Detect which cell encompasses the target text, then output its [x, y] center coordinate. 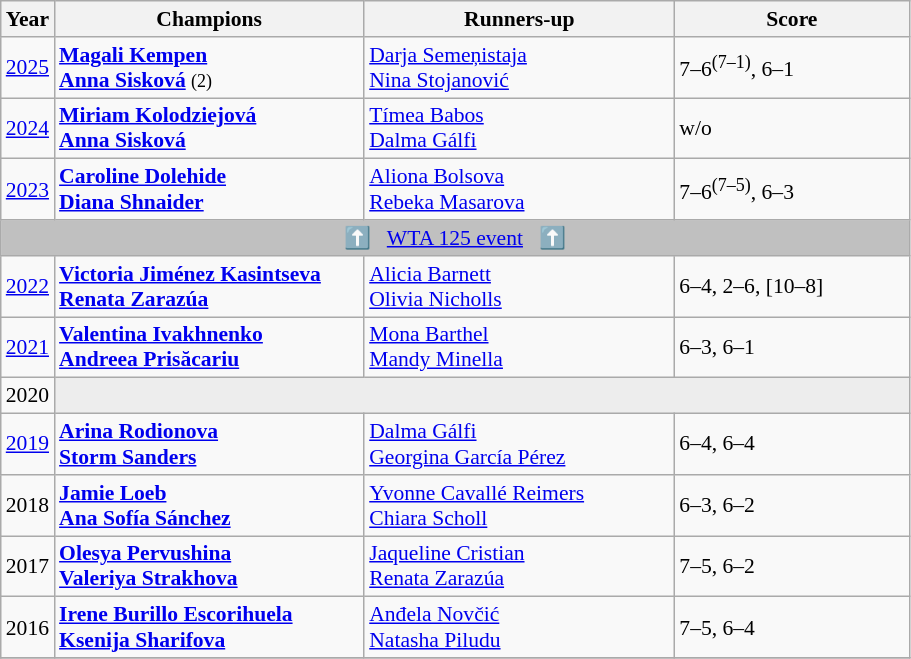
⬆️ WTA 125 event ⬆️ [456, 238]
2023 [28, 190]
Aliona Bolsova Rebeka Masarova [519, 190]
Runners-up [519, 19]
Anđela Novčić Natasha Piludu [519, 628]
Dalma Gálfi Georgina García Pérez [519, 444]
Jaqueline Cristian Renata Zarazúa [519, 566]
7–5, 6–2 [792, 566]
Yvonne Cavallé Reimers Chiara Scholl [519, 506]
6–4, 6–4 [792, 444]
2019 [28, 444]
Magali Kempen Anna Sisková (2) [209, 68]
Victoria Jiménez Kasintseva Renata Zarazúa [209, 286]
2025 [28, 68]
Score [792, 19]
Miriam Kolodziejová Anna Sisková [209, 128]
2020 [28, 396]
6–4, 2–6, [10–8] [792, 286]
Irene Burillo Escorihuela Ksenija Sharifova [209, 628]
2017 [28, 566]
Alicia Barnett Olivia Nicholls [519, 286]
7–6(7–5), 6–3 [792, 190]
Olesya Pervushina Valeriya Strakhova [209, 566]
Arina Rodionova Storm Sanders [209, 444]
6–3, 6–1 [792, 348]
Jamie Loeb Ana Sofía Sánchez [209, 506]
2021 [28, 348]
2022 [28, 286]
Mona Barthel Mandy Minella [519, 348]
7–6(7–1), 6–1 [792, 68]
w/o [792, 128]
2016 [28, 628]
2024 [28, 128]
Tímea Babos Dalma Gálfi [519, 128]
7–5, 6–4 [792, 628]
Darja Semeņistaja Nina Stojanović [519, 68]
Champions [209, 19]
2018 [28, 506]
6–3, 6–2 [792, 506]
Caroline Dolehide Diana Shnaider [209, 190]
Year [28, 19]
Valentina Ivakhnenko Andreea Prisăcariu [209, 348]
